Provide the (X, Y) coordinate of the cell's center where the given text is located.  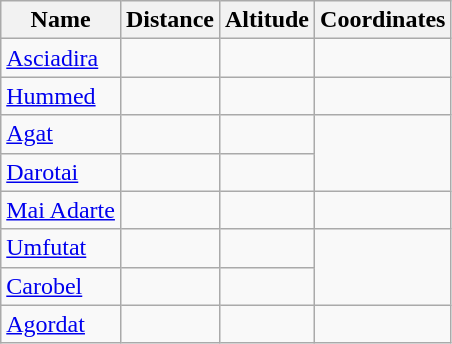
Agordat (61, 324)
Altitude (266, 20)
Distance (170, 20)
Carobel (61, 286)
Coordinates (383, 20)
Darotai (61, 172)
Agat (61, 134)
Umfutat (61, 248)
Name (61, 20)
Hummed (61, 96)
Mai Adarte (61, 210)
Asciadira (61, 58)
